Pinpoint the cell where the given text exists, returning its [X, Y] midpoint coordinate. 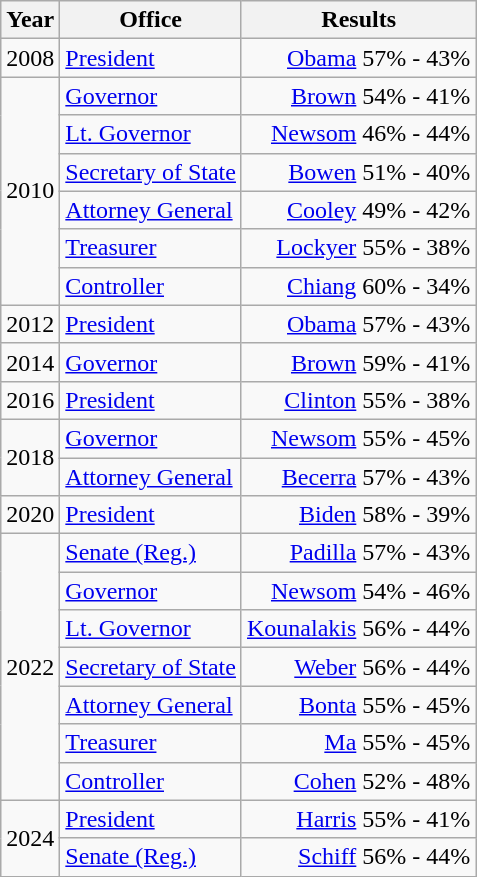
Clinton 55% - 38% [358, 400]
Biden 58% - 39% [358, 515]
Cohen 52% - 48% [358, 781]
Becerra 57% - 43% [358, 477]
Schiff 56% - 44% [358, 857]
2012 [30, 324]
2016 [30, 400]
Lockyer 55% - 38% [358, 248]
2010 [30, 191]
Bonta 55% - 45% [358, 705]
Brown 59% - 41% [358, 362]
Results [358, 20]
Office [151, 20]
2008 [30, 58]
2014 [30, 362]
2018 [30, 457]
Harris 55% - 41% [358, 819]
Kounalakis 56% - 44% [358, 629]
Year [30, 20]
2020 [30, 515]
Newsom 46% - 44% [358, 134]
2022 [30, 667]
Bowen 51% - 40% [358, 172]
Weber 56% - 44% [358, 667]
Chiang 60% - 34% [358, 286]
Newsom 55% - 45% [358, 438]
Cooley 49% - 42% [358, 210]
Padilla 57% - 43% [358, 553]
2024 [30, 838]
Brown 54% - 41% [358, 96]
Ma 55% - 45% [358, 743]
Newsom 54% - 46% [358, 591]
